For the text-containing cell, return its midpoint in (x, y) coordinate format. 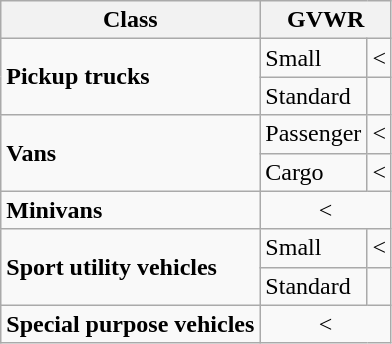
Pickup trucks (130, 77)
Class (130, 20)
Special purpose vehicles (130, 324)
GVWR (326, 20)
Passenger (314, 134)
Vans (130, 153)
Sport utility vehicles (130, 267)
Minivans (130, 210)
Cargo (314, 172)
